Provide the (X, Y) coordinate of the cell's center where the given text is located.  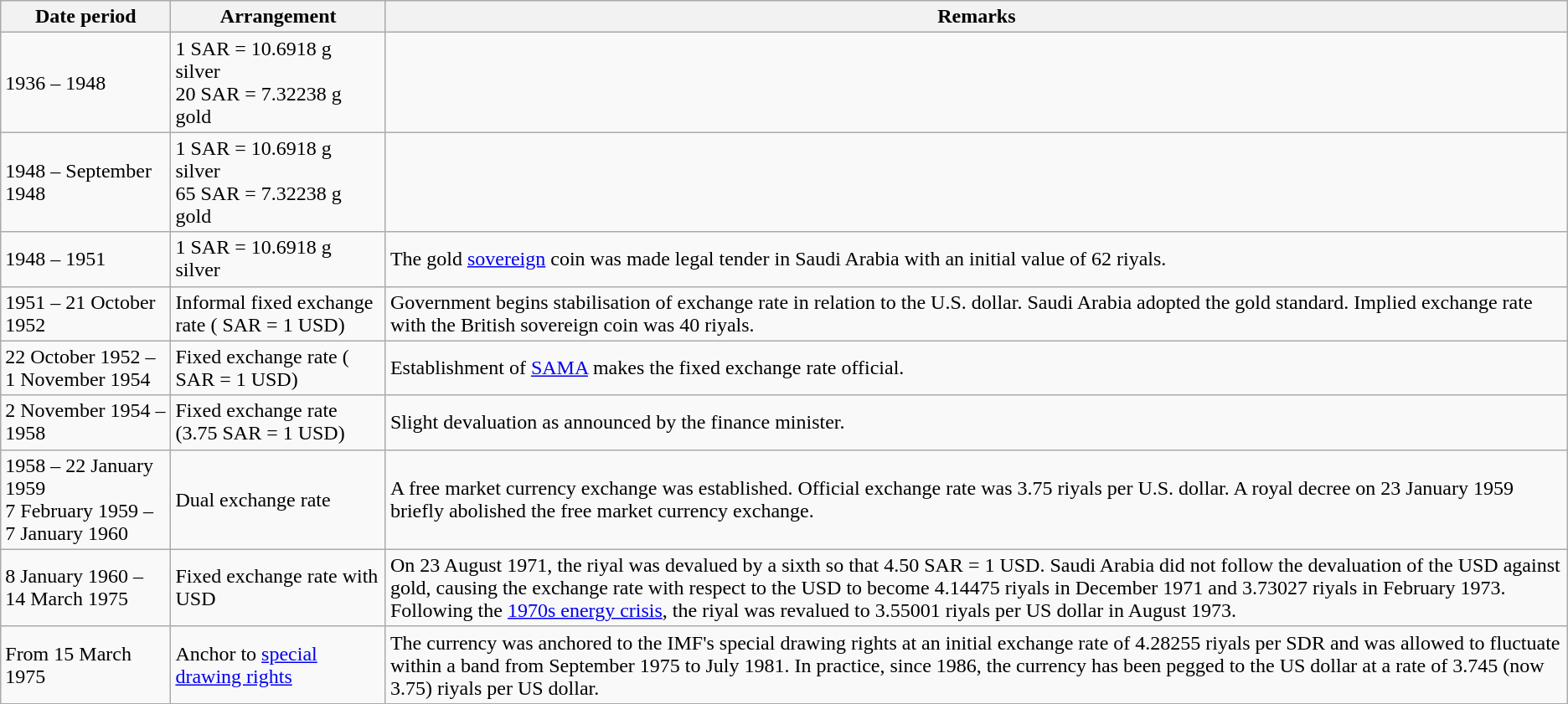
8 January 1960 – 14 March 1975 (85, 588)
Fixed exchange rate (3.75 SAR = 1 USD) (278, 422)
Informal fixed exchange rate ( SAR = 1 USD) (278, 313)
1951 – 21 October 1952 (85, 313)
Anchor to special drawing rights (278, 665)
Dual exchange rate (278, 499)
1948 – 1951 (85, 260)
1 SAR = 10.6918 g silver65 SAR = 7.32238 g gold (278, 182)
The gold sovereign coin was made legal tender in Saudi Arabia with an initial value of 62 riyals. (977, 260)
Date period (85, 17)
1936 – 1948 (85, 82)
From 15 March 1975 (85, 665)
1 SAR = 10.6918 g silver (278, 260)
Slight devaluation as announced by the finance minister. (977, 422)
Fixed exchange rate ( SAR = 1 USD) (278, 368)
Remarks (977, 17)
1958 – 22 January 19597 February 1959 – 7 January 1960 (85, 499)
Arrangement (278, 17)
Establishment of SAMA makes the fixed exchange rate official. (977, 368)
1 SAR = 10.6918 g silver20 SAR = 7.32238 g gold (278, 82)
1948 – September 1948 (85, 182)
2 November 1954 – 1958 (85, 422)
22 October 1952 – 1 November 1954 (85, 368)
Fixed exchange rate with USD (278, 588)
